Find where the given text appears and provide that cell's center as [x, y] coordinate. 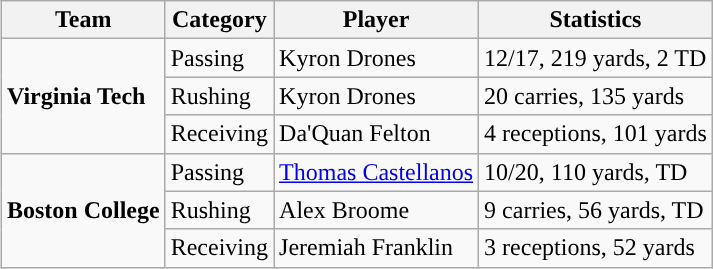
Jeremiah Franklin [376, 248]
Player [376, 20]
4 receptions, 101 yards [596, 134]
Alex Broome [376, 210]
Da'Quan Felton [376, 134]
20 carries, 135 yards [596, 96]
Boston College [83, 210]
Category [219, 20]
Team [83, 20]
Virginia Tech [83, 96]
3 receptions, 52 yards [596, 248]
10/20, 110 yards, TD [596, 172]
12/17, 219 yards, 2 TD [596, 58]
Statistics [596, 20]
9 carries, 56 yards, TD [596, 210]
Thomas Castellanos [376, 172]
